Scan for the cell matching the given text and deliver its (x, y) coordinate at center. 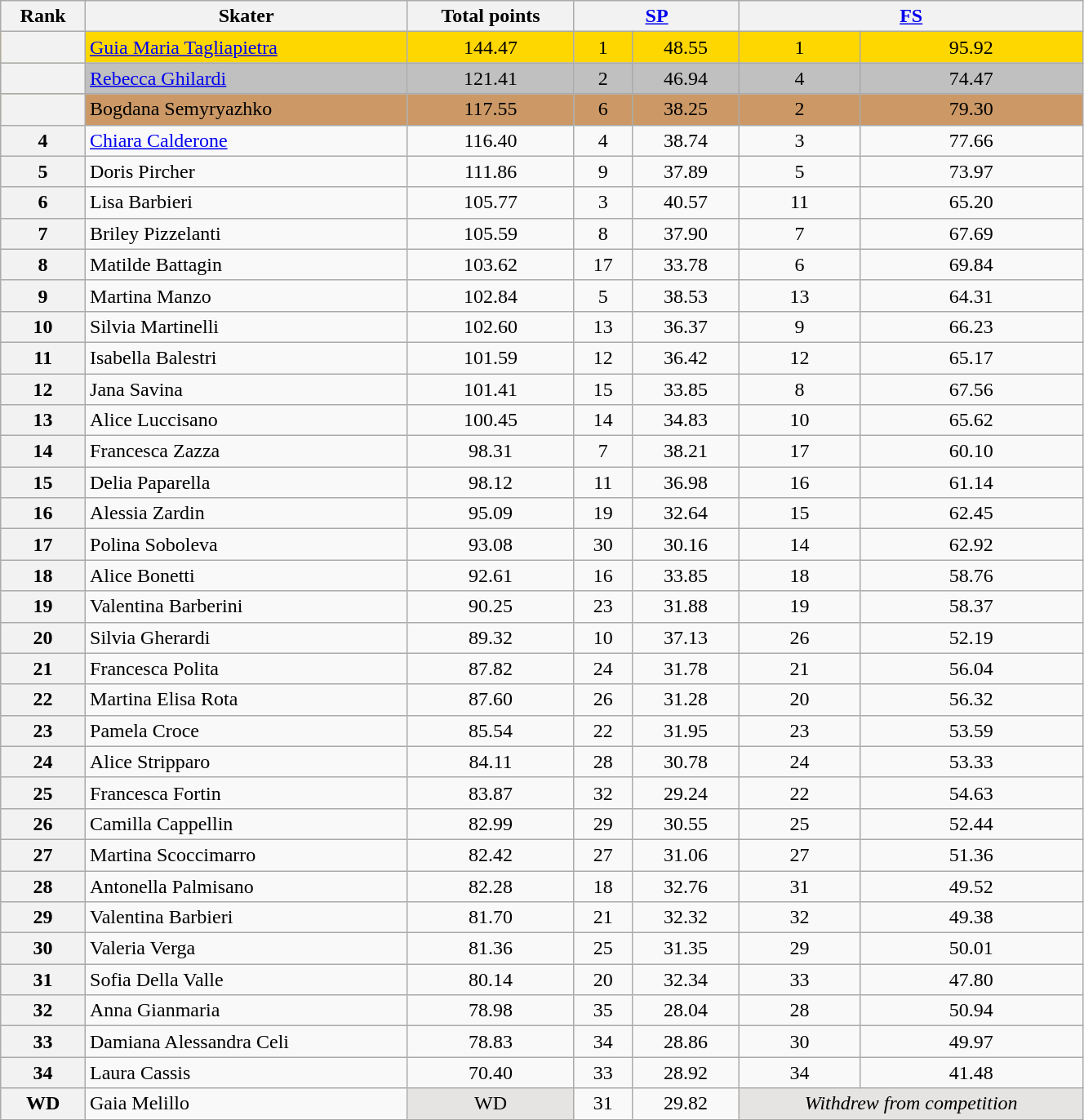
89.32 (491, 638)
31.35 (686, 949)
SP (656, 16)
Laura Cassis (247, 1073)
60.10 (971, 451)
87.82 (491, 669)
56.32 (971, 700)
37.90 (686, 233)
35 (602, 1011)
32.32 (686, 918)
Matilde Battagin (247, 264)
36.98 (686, 482)
78.83 (491, 1042)
30.16 (686, 544)
31.28 (686, 700)
95.92 (971, 47)
53.33 (971, 762)
32.64 (686, 513)
36.42 (686, 358)
84.11 (491, 762)
34.83 (686, 420)
56.04 (971, 669)
70.40 (491, 1073)
29.24 (686, 793)
Rank (43, 16)
Martina Scoccimarro (247, 855)
Withdrew from competition (911, 1104)
31.06 (686, 855)
52.19 (971, 638)
87.60 (491, 700)
144.47 (491, 47)
36.37 (686, 327)
31.78 (686, 669)
Bogdana Semyryazhko (247, 109)
90.25 (491, 607)
105.77 (491, 202)
67.69 (971, 233)
80.14 (491, 980)
Isabella Balestri (247, 358)
Alice Stripparo (247, 762)
83.87 (491, 793)
Briley Pizzelanti (247, 233)
50.94 (971, 1011)
38.21 (686, 451)
116.40 (491, 140)
Alessia Zardin (247, 513)
28.86 (686, 1042)
98.12 (491, 482)
62.92 (971, 544)
FS (911, 16)
Martina Elisa Rota (247, 700)
82.42 (491, 855)
Valeria Verga (247, 949)
Lisa Barbieri (247, 202)
121.41 (491, 78)
98.31 (491, 451)
Polina Soboleva (247, 544)
85.54 (491, 731)
69.84 (971, 264)
50.01 (971, 949)
41.48 (971, 1073)
92.61 (491, 576)
77.66 (971, 140)
33.78 (686, 264)
47.80 (971, 980)
Anna Gianmaria (247, 1011)
31.88 (686, 607)
73.97 (971, 171)
103.62 (491, 264)
95.09 (491, 513)
48.55 (686, 47)
37.89 (686, 171)
65.20 (971, 202)
Pamela Croce (247, 731)
51.36 (971, 855)
30.78 (686, 762)
28.04 (686, 1011)
Valentina Barbieri (247, 918)
54.63 (971, 793)
46.94 (686, 78)
102.60 (491, 327)
Chiara Calderone (247, 140)
Alice Bonetti (247, 576)
49.97 (971, 1042)
Antonella Palmisano (247, 886)
65.17 (971, 358)
Valentina Barberini (247, 607)
29.82 (686, 1104)
38.74 (686, 140)
82.99 (491, 824)
65.62 (971, 420)
74.47 (971, 78)
Francesca Zazza (247, 451)
117.55 (491, 109)
49.52 (971, 886)
Silvia Gherardi (247, 638)
Francesca Fortin (247, 793)
53.59 (971, 731)
79.30 (971, 109)
82.28 (491, 886)
81.70 (491, 918)
61.14 (971, 482)
Gaia Melillo (247, 1104)
Total points (491, 16)
Rebecca Ghilardi (247, 78)
32.76 (686, 886)
67.56 (971, 389)
62.45 (971, 513)
100.45 (491, 420)
81.36 (491, 949)
Skater (247, 16)
58.76 (971, 576)
Camilla Cappellin (247, 824)
Doris Pircher (247, 171)
Martina Manzo (247, 296)
Delia Paparella (247, 482)
40.57 (686, 202)
102.84 (491, 296)
Sofia Della Valle (247, 980)
Alice Luccisano (247, 420)
30.55 (686, 824)
101.59 (491, 358)
38.53 (686, 296)
Damiana Alessandra Celi (247, 1042)
78.98 (491, 1011)
111.86 (491, 171)
66.23 (971, 327)
105.59 (491, 233)
58.37 (971, 607)
Silvia Martinelli (247, 327)
32.34 (686, 980)
93.08 (491, 544)
31.95 (686, 731)
Jana Savina (247, 389)
37.13 (686, 638)
52.44 (971, 824)
28.92 (686, 1073)
38.25 (686, 109)
101.41 (491, 389)
Francesca Polita (247, 669)
64.31 (971, 296)
49.38 (971, 918)
Guia Maria Tagliapietra (247, 47)
